Return [x, y] of the center of cell containing provided text 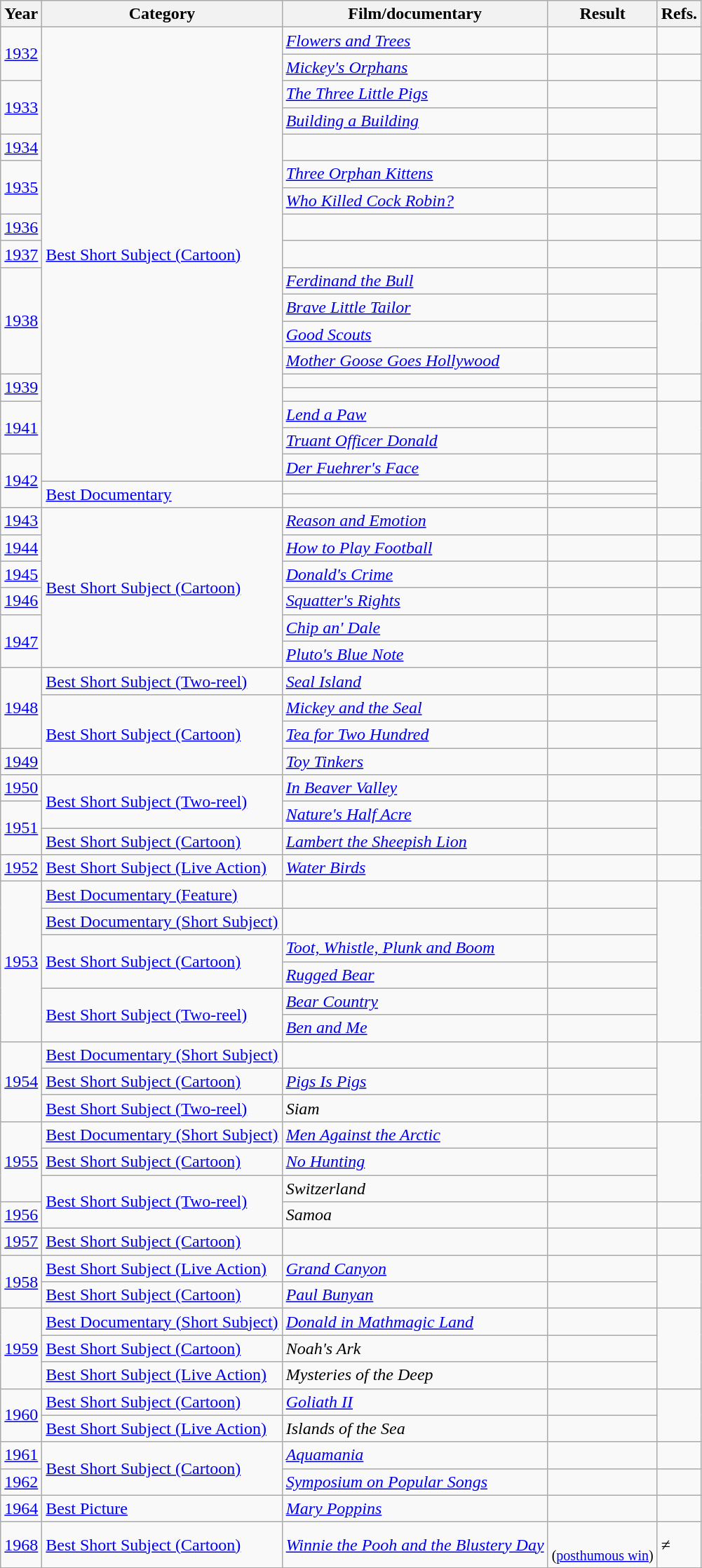
1959 [21, 1349]
Water Birds [415, 868]
Islands of the Sea [415, 1428]
Noah's Ark [415, 1349]
Der Fuehrer's Face [415, 468]
Tea for Two Hundred [415, 734]
Pluto's Blue Note [415, 654]
1939 [21, 388]
Mickey's Orphans [415, 67]
Lend a Paw [415, 414]
Mary Poppins [415, 1508]
Samoa [415, 1215]
Year [21, 14]
Toot, Whistle, Plunk and Boom [415, 948]
1945 [21, 574]
Three Orphan Kittens [415, 174]
(posthumous win) [602, 1544]
No Hunting [415, 1161]
Rugged Bear [415, 975]
Good Scouts [415, 334]
Squatter's Rights [415, 601]
1953 [21, 961]
The Three Little Pigs [415, 94]
Best Documentary [162, 494]
Mother Goose Goes Hollywood [415, 361]
1951 [21, 828]
Paul Bunyan [415, 1295]
1952 [21, 868]
1946 [21, 601]
Best Documentary (Feature) [162, 895]
Seal Island [415, 681]
Category [162, 14]
Donald in Mathmagic Land [415, 1322]
1964 [21, 1508]
1950 [21, 788]
1958 [21, 1282]
1968 [21, 1544]
Chip an' Dale [415, 628]
Nature's Half Acre [415, 815]
1943 [21, 521]
Lambert the Sheepish Lion [415, 842]
Symposium on Popular Songs [415, 1482]
1933 [21, 107]
Mickey and the Seal [415, 708]
1957 [21, 1242]
1936 [21, 227]
Mysteries of the Deep [415, 1375]
1935 [21, 187]
≠ [679, 1544]
1947 [21, 641]
Best Picture [162, 1508]
1948 [21, 708]
Reason and Emotion [415, 521]
Truant Officer Donald [415, 441]
1934 [21, 147]
Refs. [679, 14]
Switzerland [415, 1189]
How to Play Football [415, 548]
Result [602, 14]
Ben and Me [415, 1028]
1941 [21, 428]
1949 [21, 761]
1932 [21, 54]
Pigs Is Pigs [415, 1081]
1942 [21, 481]
Winnie the Pooh and the Blustery Day [415, 1544]
Ferdinand the Bull [415, 281]
1937 [21, 254]
1960 [21, 1415]
Flowers and Trees [415, 41]
Donald's Crime [415, 574]
Who Killed Cock Robin? [415, 201]
Bear Country [415, 1001]
Aquamania [415, 1455]
Brave Little Tailor [415, 307]
1955 [21, 1161]
Toy Tinkers [415, 761]
Goliath II [415, 1402]
Film/documentary [415, 14]
1944 [21, 548]
Building a Building [415, 121]
1962 [21, 1482]
Grand Canyon [415, 1269]
Siam [415, 1108]
1954 [21, 1081]
1961 [21, 1455]
In Beaver Valley [415, 788]
Men Against the Arctic [415, 1135]
1956 [21, 1215]
1938 [21, 320]
